Detect which cell encompasses the target text, then output its (x, y) center coordinate. 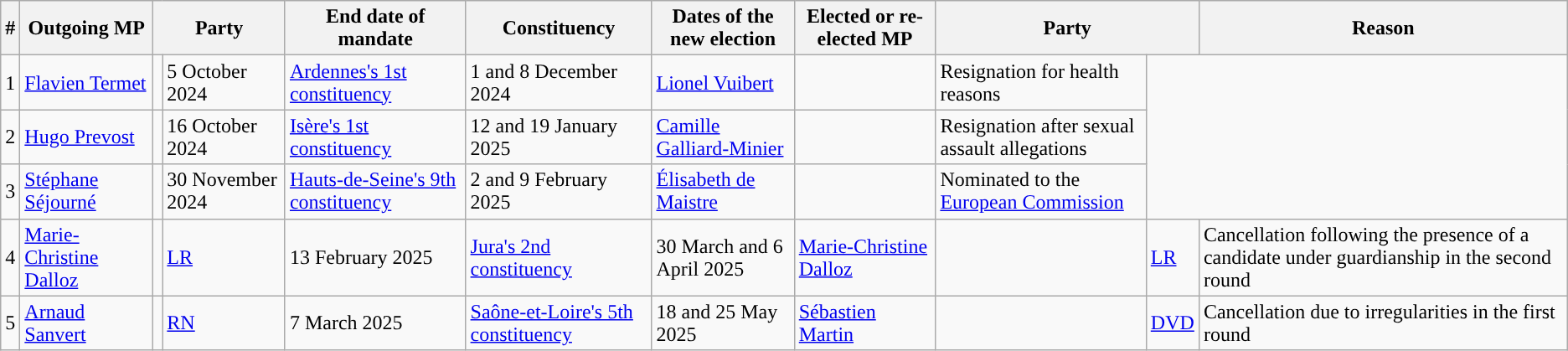
DVD (1173, 323)
Flavien Termet (87, 82)
Hauts-de-Seine's 9th constituency (375, 191)
12 and 19 January 2025 (559, 137)
13 February 2025 (375, 257)
Nominated to the European Commission (1040, 191)
Élisabeth de Maistre (723, 191)
Saône-et-Loire's 5th constituency (559, 323)
Cancellation due to irregularities in the first round (1383, 323)
End date of mandate (375, 28)
4 (10, 257)
Elected or re-elected MP (864, 28)
3 (10, 191)
5 (10, 323)
16 October 2024 (224, 137)
2 and 9 February 2025 (559, 191)
7 March 2025 (375, 323)
Outgoing MP (87, 28)
Stéphane Séjourné (87, 191)
2 (10, 137)
Reason (1383, 28)
1 and 8 December 2024 (559, 82)
Isère's 1st constituency (375, 137)
Constituency (559, 28)
Resignation after sexual assault allegations (1040, 137)
# (10, 28)
Cancellation following the presence of a candidate under guardianship in the second round (1383, 257)
1 (10, 82)
30 November 2024 (224, 191)
Resignation for health reasons (1040, 82)
Camille Galliard-Minier (723, 137)
Hugo Prevost (87, 137)
30 March and 6 April 2025 (723, 257)
Dates of the new election (723, 28)
Lionel Vuibert (723, 82)
5 October 2024 (224, 82)
Arnaud Sanvert (87, 323)
Sébastien Martin (864, 323)
Jura's 2nd constituency (559, 257)
Ardennes's 1st constituency (375, 82)
18 and 25 May 2025 (723, 323)
RN (224, 323)
